Return the [X, Y] coordinate for the center point of the cell that contains the specified text.  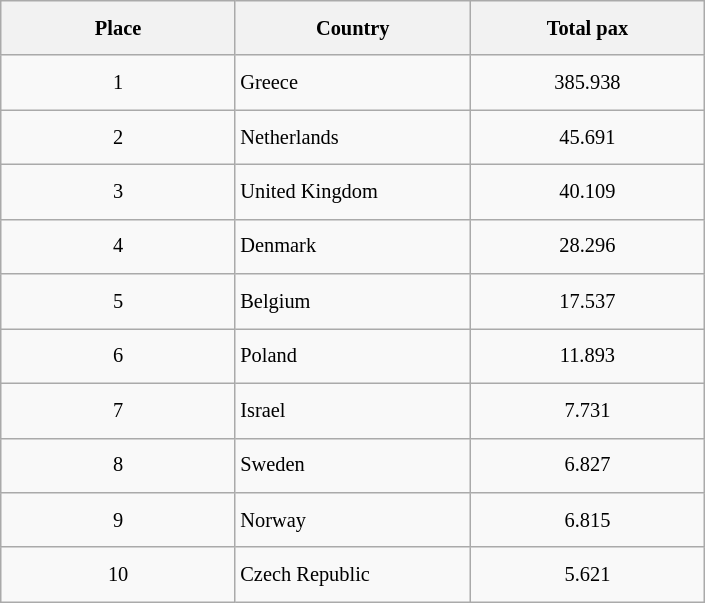
28.296 [588, 246]
8 [118, 466]
7.731 [588, 410]
United Kingdom [352, 192]
Norway [352, 520]
Netherlands [352, 138]
Israel [352, 410]
Poland [352, 356]
Total pax [588, 28]
Place [118, 28]
4 [118, 246]
Belgium [352, 302]
5 [118, 302]
11.893 [588, 356]
385.938 [588, 82]
2 [118, 138]
Greece [352, 82]
17.537 [588, 302]
6 [118, 356]
1 [118, 82]
40.109 [588, 192]
Denmark [352, 246]
10 [118, 574]
Country [352, 28]
Sweden [352, 466]
45.691 [588, 138]
6.827 [588, 466]
3 [118, 192]
Czech Republic [352, 574]
6.815 [588, 520]
9 [118, 520]
5.621 [588, 574]
7 [118, 410]
